Scan for the cell matching the given text and deliver its (x, y) coordinate at center. 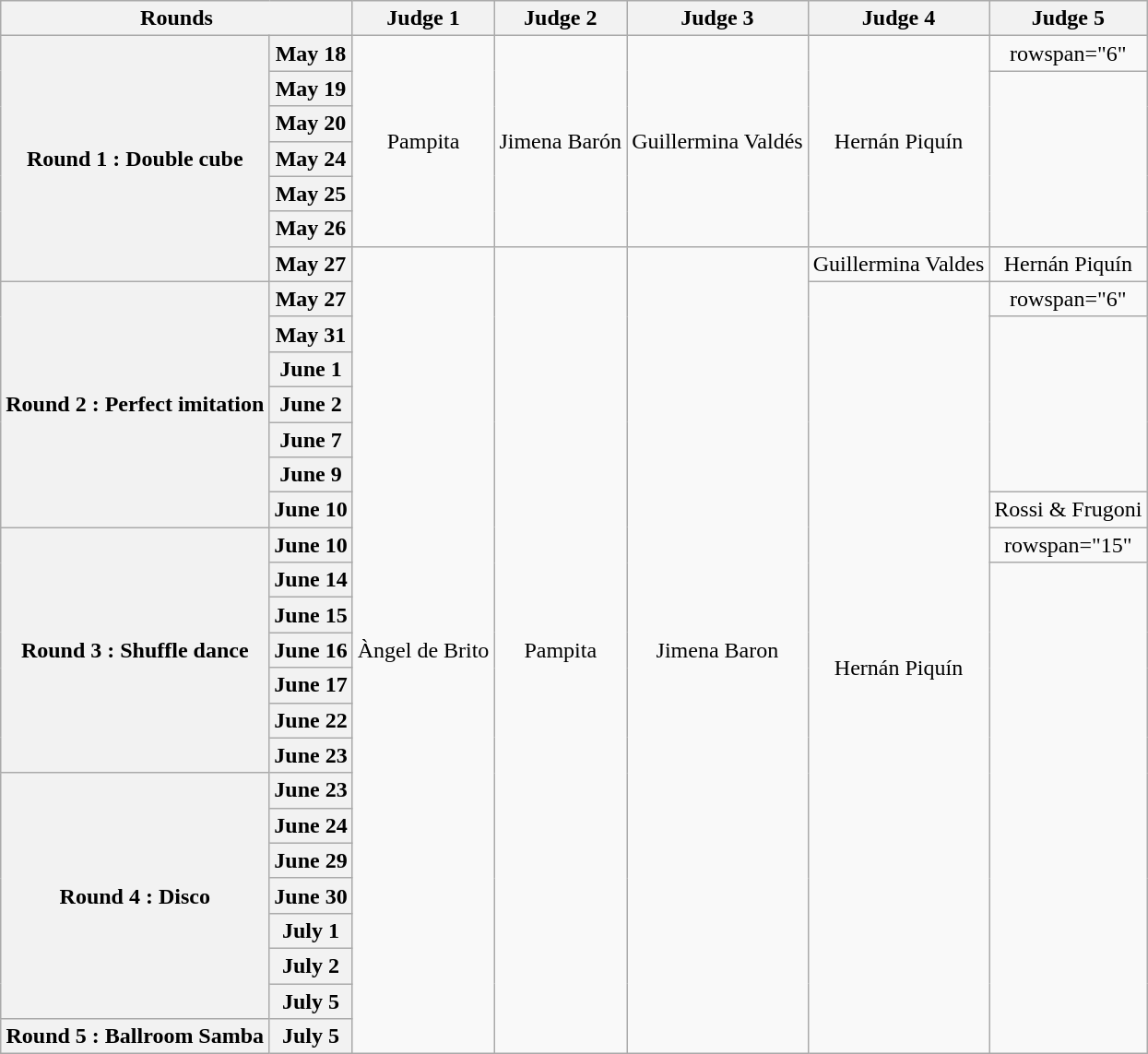
Round 5 : Ballroom Samba (135, 1036)
Rossi & Frugoni (1068, 510)
Round 2 : Perfect imitation (135, 404)
May 19 (311, 89)
May 24 (311, 159)
June 15 (311, 615)
June 7 (311, 440)
July 1 (311, 930)
Round 1 : Double cube (135, 159)
July 2 (311, 965)
June 16 (311, 650)
May 18 (311, 53)
June 1 (311, 369)
Jimena Barón (561, 141)
Àngel de Brito (423, 649)
May 25 (311, 194)
June 14 (311, 580)
June 17 (311, 685)
May 31 (311, 334)
May 26 (311, 229)
Round 4 : Disco (135, 895)
Judge 3 (717, 18)
rowspan="15" (1068, 545)
June 2 (311, 404)
Judge 4 (898, 18)
Jimena Baron (717, 649)
June 9 (311, 475)
Judge 1 (423, 18)
Judge 5 (1068, 18)
Guillermina Valdes (898, 264)
June 24 (311, 825)
Round 3 : Shuffle dance (135, 650)
May 20 (311, 124)
June 30 (311, 895)
Rounds (177, 18)
Judge 2 (561, 18)
June 29 (311, 860)
June 22 (311, 720)
Guillermina Valdés (717, 141)
